Extract the [x, y] coordinate from the center of the cell holding the provided text.  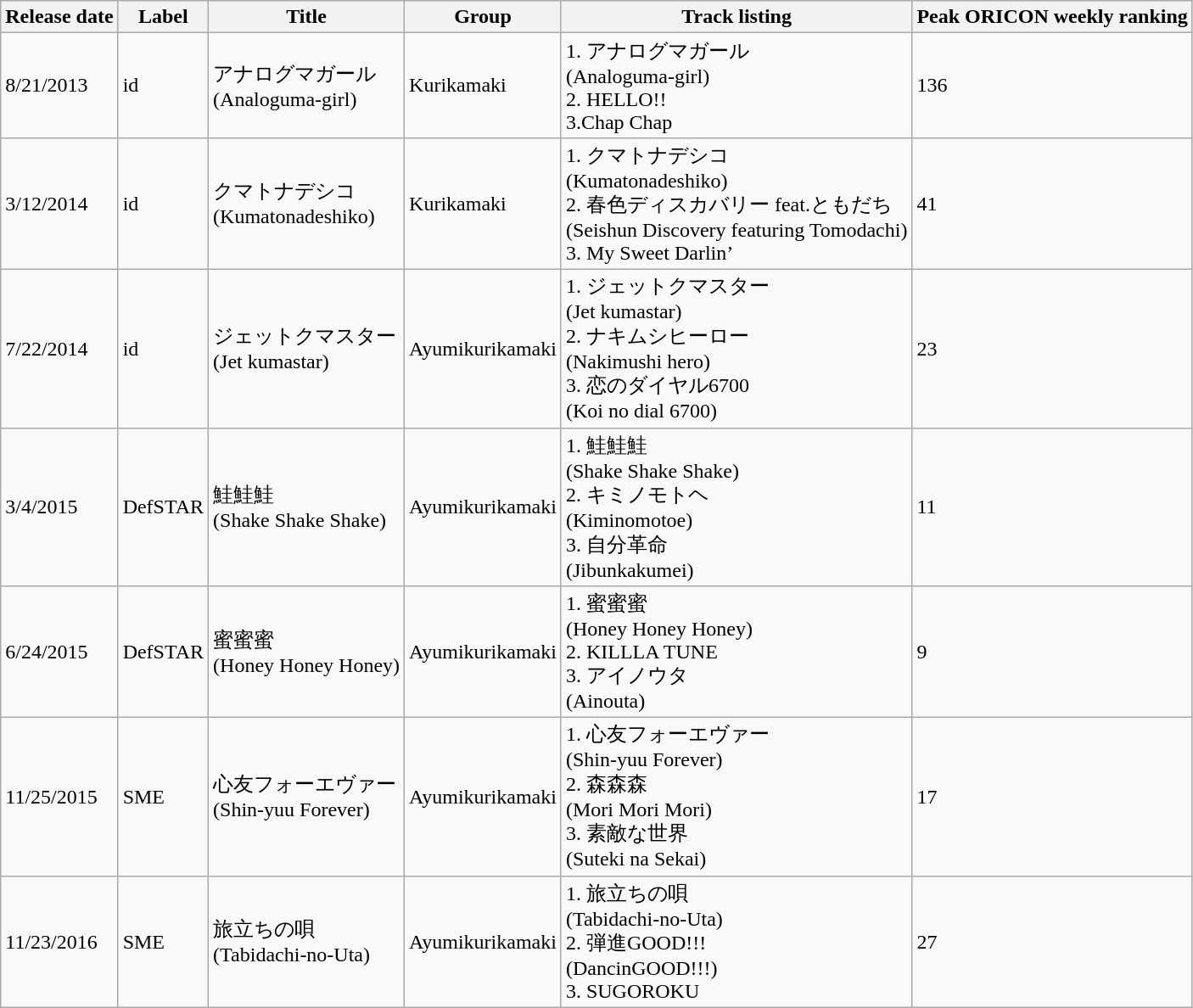
27 [1052, 942]
23 [1052, 348]
3/12/2014 [59, 204]
8/21/2013 [59, 86]
1. クマトナデシコ(Kumatonadeshiko)2. 春色ディスカバリー feat.ともだち(Seishun Discovery featuring Tomodachi)3. My Sweet Darlin’ [737, 204]
11 [1052, 507]
クマトナデシコ(Kumatonadeshiko) [307, 204]
ジェットクマスター(Jet kumastar) [307, 348]
41 [1052, 204]
7/22/2014 [59, 348]
3/4/2015 [59, 507]
11/23/2016 [59, 942]
6/24/2015 [59, 652]
1. ジェットクマスター(Jet kumastar)2. ナキムシヒーロー(Nakimushi hero)3. 恋のダイヤル6700(Koi no dial 6700) [737, 348]
11/25/2015 [59, 798]
Label [163, 17]
Peak ORICON weekly ranking [1052, 17]
Group [484, 17]
旅立ちの唄(Tabidachi-no-Uta) [307, 942]
1. 蜜蜜蜜(Honey Honey Honey)2. KILLLA TUNE3. アイノウタ(Ainouta) [737, 652]
1. 鮭鮭鮭(Shake Shake Shake)2. キミノモトヘ(Kiminomotoe)3. 自分革命(Jibunkakumei) [737, 507]
1. 心友フォーエヴァー(Shin-yuu Forever)2. 森森森(Mori Mori Mori)3. 素敵な世界(Suteki na Sekai) [737, 798]
鮭鮭鮭(Shake Shake Shake) [307, 507]
Release date [59, 17]
蜜蜜蜜(Honey Honey Honey) [307, 652]
心友フォーエヴァー(Shin-yuu Forever) [307, 798]
Track listing [737, 17]
1. 旅立ちの唄(Tabidachi-no-Uta)2. 弾進GOOD!!!(DancinGOOD!!!)3. SUGOROKU [737, 942]
17 [1052, 798]
アナログマガール(Analoguma-girl) [307, 86]
1. アナログマガール(Analoguma-girl)2. HELLO!!3.Chap Chap [737, 86]
9 [1052, 652]
136 [1052, 86]
Title [307, 17]
